Pinpoint the cell where the given text exists, returning its (x, y) midpoint coordinate. 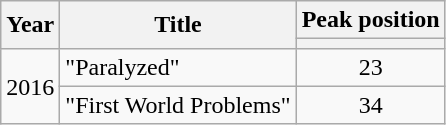
"Paralyzed" (178, 67)
34 (370, 105)
Peak position (370, 20)
"First World Problems" (178, 105)
23 (370, 67)
Year (30, 25)
2016 (30, 86)
Title (178, 25)
